Pinpoint the cell where the given text exists, returning its [x, y] midpoint coordinate. 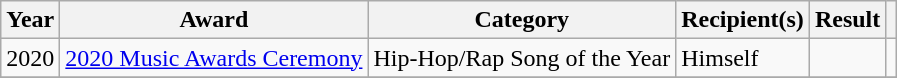
Recipient(s) [743, 20]
Result [847, 20]
2020 [30, 58]
Category [522, 20]
2020 Music Awards Ceremony [214, 58]
Award [214, 20]
Year [30, 20]
Hip-Hop/Rap Song of the Year [522, 58]
Himself [743, 58]
